Find where the given text appears and provide that cell's center as (x, y) coordinate. 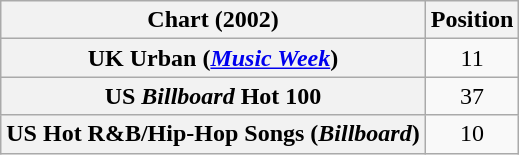
37 (472, 96)
Position (472, 20)
UK Urban (Music Week) (213, 58)
Chart (2002) (213, 20)
10 (472, 134)
US Hot R&B/Hip-Hop Songs (Billboard) (213, 134)
11 (472, 58)
US Billboard Hot 100 (213, 96)
